Return the [x, y] coordinate for the center point of the cell that contains the specified text.  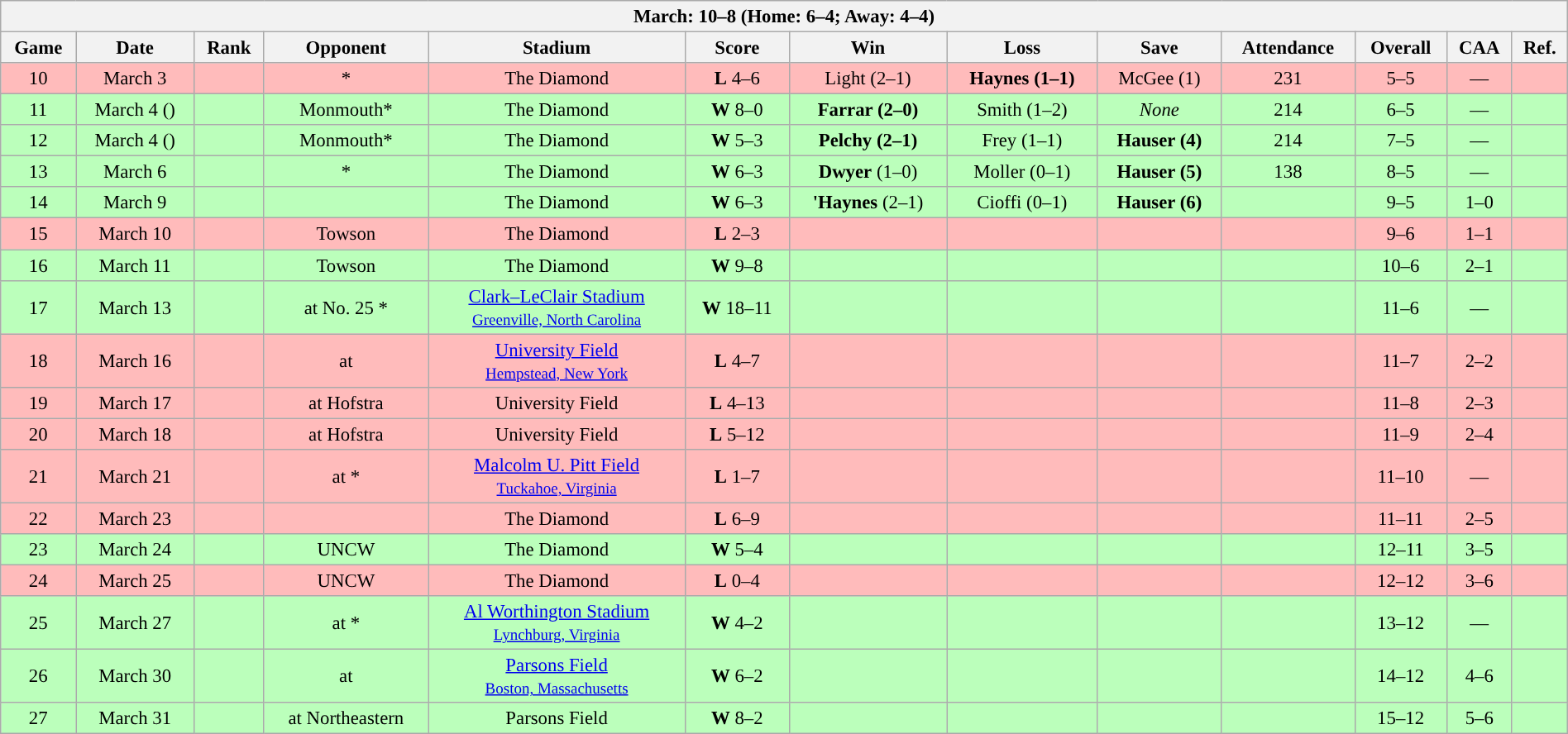
L 4–13 [737, 403]
27 [38, 718]
Hauser (4) [1159, 141]
Clark–LeClair StadiumGreenville, North Carolina [557, 307]
21 [38, 476]
Attendance [1288, 47]
L 1–7 [737, 476]
March: 10–8 (Home: 6–4; Away: 4–4) [784, 17]
Overall [1401, 47]
March 17 [136, 403]
2–3 [1479, 403]
March 10 [136, 234]
12–11 [1401, 550]
Cioffi (0–1) [1022, 203]
20 [38, 434]
Hauser (6) [1159, 203]
11–8 [1401, 403]
Rank [229, 47]
1–1 [1479, 234]
Farrar (2–0) [868, 110]
Game [38, 47]
22 [38, 518]
Stadium [557, 47]
Malcolm U. Pitt FieldTuckahoe, Virginia [557, 476]
Date [136, 47]
March 24 [136, 550]
W 8–0 [737, 110]
25 [38, 623]
11–11 [1401, 518]
15 [38, 234]
23 [38, 550]
at Northeastern [346, 718]
W 5–4 [737, 550]
March 11 [136, 265]
Haynes (1–1) [1022, 79]
5–6 [1479, 718]
March 18 [136, 434]
2–5 [1479, 518]
2–1 [1479, 265]
14–12 [1401, 676]
11–9 [1401, 434]
26 [38, 676]
2–4 [1479, 434]
CAA [1479, 47]
L 2–3 [737, 234]
231 [1288, 79]
14 [38, 203]
10 [38, 79]
March 31 [136, 718]
March 30 [136, 676]
March 16 [136, 360]
None [1159, 110]
3–6 [1479, 580]
16 [38, 265]
Dwyer (1–0) [868, 172]
11–6 [1401, 307]
Moller (0–1) [1022, 172]
L 5–12 [737, 434]
12 [38, 141]
L 4–6 [737, 79]
Ref. [1540, 47]
Al Worthington StadiumLynchburg, Virginia [557, 623]
5–5 [1401, 79]
6–5 [1401, 110]
10–6 [1401, 265]
Smith (1–2) [1022, 110]
8–5 [1401, 172]
Pelchy (2–1) [868, 141]
1–0 [1479, 203]
March 9 [136, 203]
Score [737, 47]
11–10 [1401, 476]
2–2 [1479, 360]
March 21 [136, 476]
7–5 [1401, 141]
L 4–7 [737, 360]
9–5 [1401, 203]
19 [38, 403]
University FieldHempstead, New York [557, 360]
4–6 [1479, 676]
at No. 25 * [346, 307]
'Haynes (2–1) [868, 203]
17 [38, 307]
W 5–3 [737, 141]
Hauser (5) [1159, 172]
W 18–11 [737, 307]
Save [1159, 47]
March 3 [136, 79]
138 [1288, 172]
McGee (1) [1159, 79]
W 6–2 [737, 676]
March 25 [136, 580]
Win [868, 47]
L 0–4 [737, 580]
Parsons FieldBoston, Massachusetts [557, 676]
11–7 [1401, 360]
3–5 [1479, 550]
W 9–8 [737, 265]
March 6 [136, 172]
9–6 [1401, 234]
March 23 [136, 518]
Opponent [346, 47]
11 [38, 110]
12–12 [1401, 580]
March 27 [136, 623]
W 4–2 [737, 623]
13–12 [1401, 623]
Parsons Field [557, 718]
March 13 [136, 307]
W 8–2 [737, 718]
L 6–9 [737, 518]
Frey (1–1) [1022, 141]
13 [38, 172]
24 [38, 580]
Light (2–1) [868, 79]
18 [38, 360]
15–12 [1401, 718]
Loss [1022, 47]
